Find where the given text appears and provide that cell's center as [x, y] coordinate. 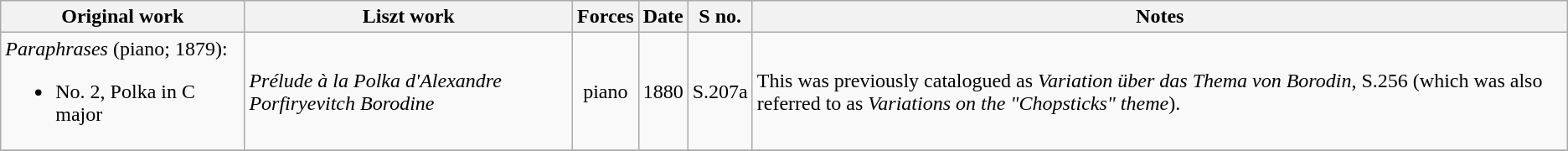
Prélude à la Polka d'Alexandre Porfiryevitch Borodine [409, 91]
This was previously catalogued as Variation über das Thema von Borodin, S.256 (which was also referred to as Variations on the "Chopsticks" theme). [1159, 91]
1880 [663, 91]
Liszt work [409, 17]
S no. [720, 17]
Original work [122, 17]
S.207a [720, 91]
Forces [606, 17]
Notes [1159, 17]
Date [663, 17]
piano [606, 91]
Paraphrases (piano; 1879):No. 2, Polka in C major [122, 91]
